Return [x, y] of the center of cell containing provided text 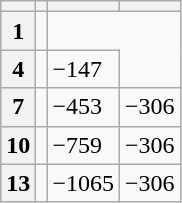
13 [18, 183]
−453 [84, 107]
10 [18, 145]
4 [18, 69]
−1065 [84, 183]
−147 [84, 69]
−759 [84, 145]
1 [18, 31]
7 [18, 107]
